Return the [x, y] coordinate for the center point of the cell that contains the specified text.  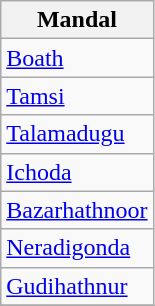
Tamsi [77, 96]
Gudihathnur [77, 286]
Ichoda [77, 172]
Bazarhathnoor [77, 210]
Boath [77, 58]
Neradigonda [77, 248]
Talamadugu [77, 134]
Mandal [77, 20]
